From the cell containing the given text, extract its center point as (x, y) coordinate. 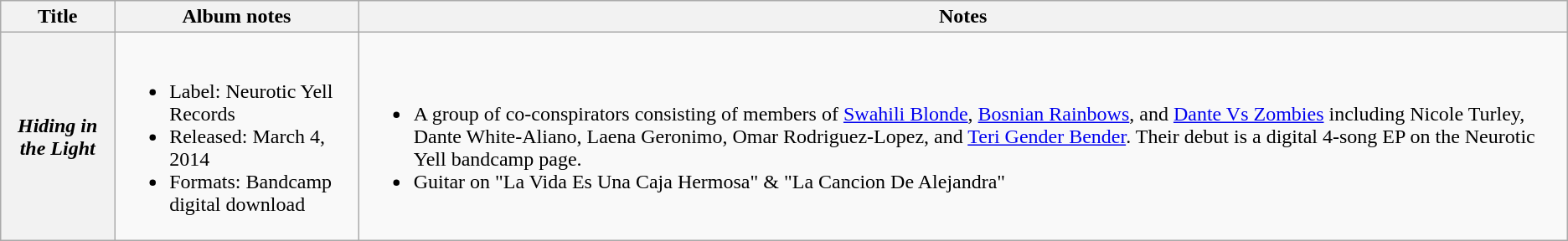
Hiding in the Light (58, 136)
Notes (963, 17)
Title (58, 17)
Album notes (237, 17)
Label: Neurotic Yell RecordsReleased: March 4, 2014Formats: Bandcamp digital download (237, 136)
